Return the [x, y] coordinate for the center point of the cell that contains the specified text.  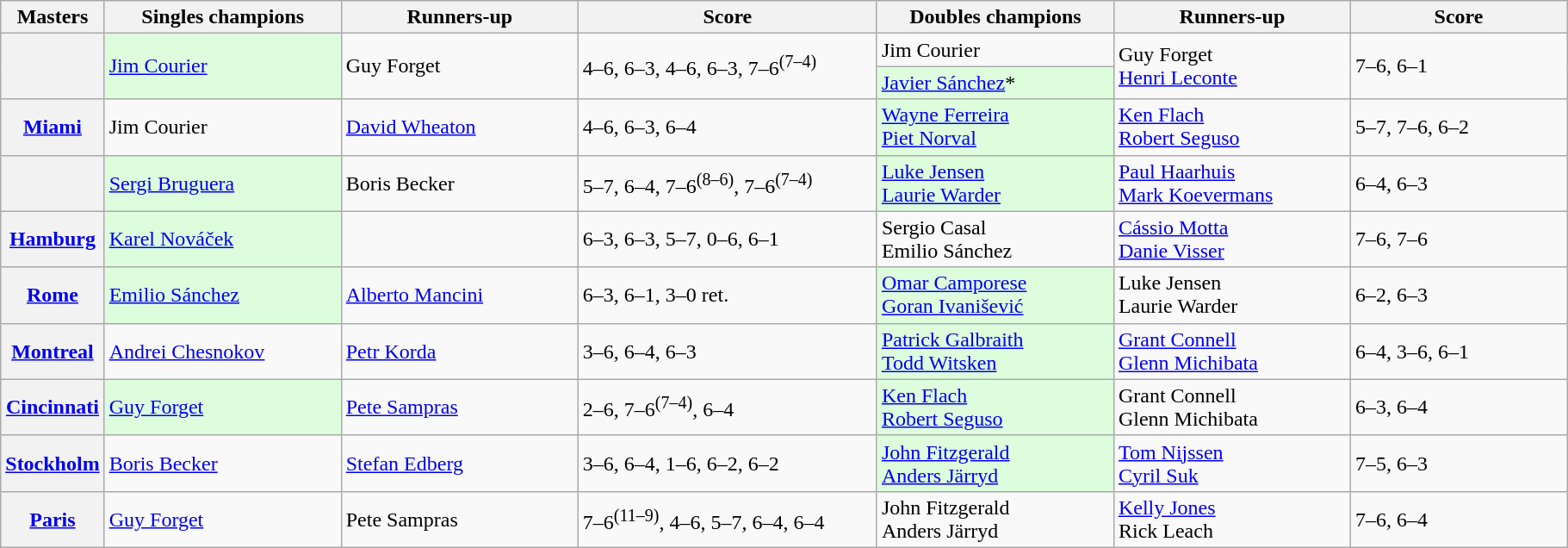
Hamburg [53, 240]
7–6, 6–4 [1459, 519]
Guy Forget Henri Leconte [1231, 66]
Tom Nijssen Cyril Suk [1231, 464]
Alberto Mancini [460, 295]
7–6, 7–6 [1459, 240]
Omar Camporese Goran Ivanišević [995, 295]
7–6, 6–1 [1459, 66]
Cássio Motta Danie Visser [1231, 240]
Masters [53, 17]
6–3, 6–4 [1459, 407]
Stockholm [53, 464]
Petr Korda [460, 352]
3–6, 6–4, 6–3 [727, 352]
Karel Nováček [222, 240]
7–5, 6–3 [1459, 464]
Patrick Galbraith Todd Witsken [995, 352]
Rome [53, 295]
6–4, 3–6, 6–1 [1459, 352]
Emilio Sánchez [222, 295]
2–6, 7–6(7–4), 6–4 [727, 407]
5–7, 7–6, 6–2 [1459, 128]
4–6, 6–3, 4–6, 6–3, 7–6(7–4) [727, 66]
4–6, 6–3, 6–4 [727, 128]
Miami [53, 128]
Sergi Bruguera [222, 183]
3–6, 6–4, 1–6, 6–2, 6–2 [727, 464]
Javier Sánchez* [995, 83]
Sergio Casal Emilio Sánchez [995, 240]
Kelly Jones Rick Leach [1231, 519]
Stefan Edberg [460, 464]
Cincinnati [53, 407]
6–4, 6–3 [1459, 183]
6–3, 6–3, 5–7, 0–6, 6–1 [727, 240]
Paris [53, 519]
6–2, 6–3 [1459, 295]
Doubles champions [995, 17]
7–6(11–9), 4–6, 5–7, 6–4, 6–4 [727, 519]
Paul Haarhuis Mark Koevermans [1231, 183]
Montreal [53, 352]
David Wheaton [460, 128]
6–3, 6–1, 3–0 ret. [727, 295]
Singles champions [222, 17]
5–7, 6–4, 7–6(8–6), 7–6(7–4) [727, 183]
Andrei Chesnokov [222, 352]
Wayne Ferreira Piet Norval [995, 128]
